Find where the given text appears and provide that cell's center as (x, y) coordinate. 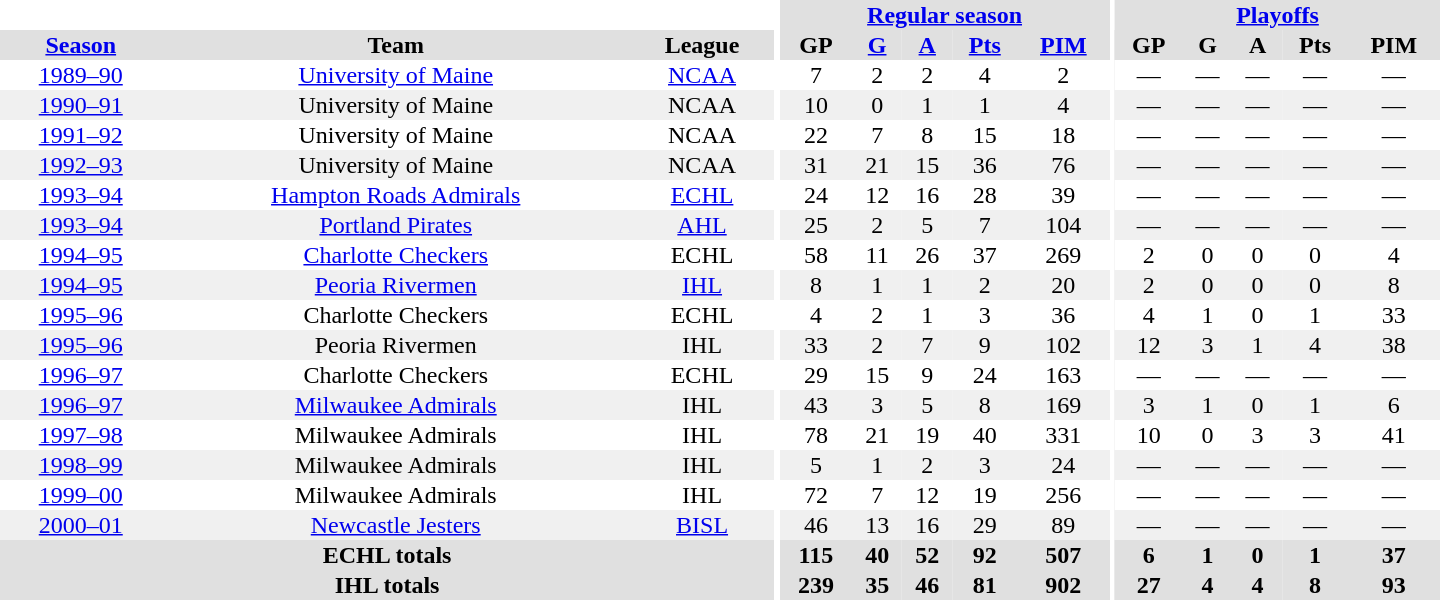
92 (984, 555)
BISL (702, 525)
78 (816, 435)
11 (877, 255)
1997–98 (81, 435)
Hampton Roads Admirals (396, 195)
Team (396, 45)
52 (927, 555)
20 (1063, 285)
93 (1394, 585)
Newcastle Jesters (396, 525)
39 (1063, 195)
81 (984, 585)
1992–93 (81, 165)
76 (1063, 165)
902 (1063, 585)
IHL totals (387, 585)
22 (816, 135)
1990–91 (81, 105)
38 (1394, 345)
256 (1063, 495)
507 (1063, 555)
1999–00 (81, 495)
58 (816, 255)
102 (1063, 345)
31 (816, 165)
104 (1063, 225)
1991–92 (81, 135)
115 (816, 555)
13 (877, 525)
26 (927, 255)
89 (1063, 525)
Season (81, 45)
AHL (702, 225)
163 (1063, 375)
League (702, 45)
28 (984, 195)
ECHL totals (387, 555)
72 (816, 495)
331 (1063, 435)
1989–90 (81, 75)
18 (1063, 135)
Regular season (945, 15)
239 (816, 585)
269 (1063, 255)
1998–99 (81, 465)
43 (816, 405)
25 (816, 225)
169 (1063, 405)
35 (877, 585)
2000–01 (81, 525)
27 (1148, 585)
41 (1394, 435)
Portland Pirates (396, 225)
Playoffs (1278, 15)
